Identify which cell holds the provided text, then report its [x, y] central coordinate. 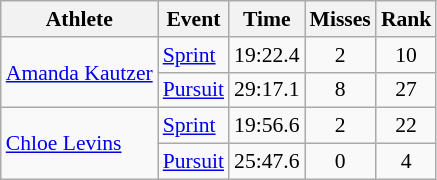
Event [194, 19]
Rank [406, 19]
Misses [340, 19]
22 [406, 126]
10 [406, 55]
Time [266, 19]
0 [340, 162]
25:47.6 [266, 162]
29:17.1 [266, 90]
Athlete [80, 19]
8 [340, 90]
19:56.6 [266, 126]
4 [406, 162]
27 [406, 90]
Amanda Kautzer [80, 72]
Chloe Levins [80, 144]
19:22.4 [266, 55]
